Determine the (x, y) coordinate at the center of the cell enclosing the given text.  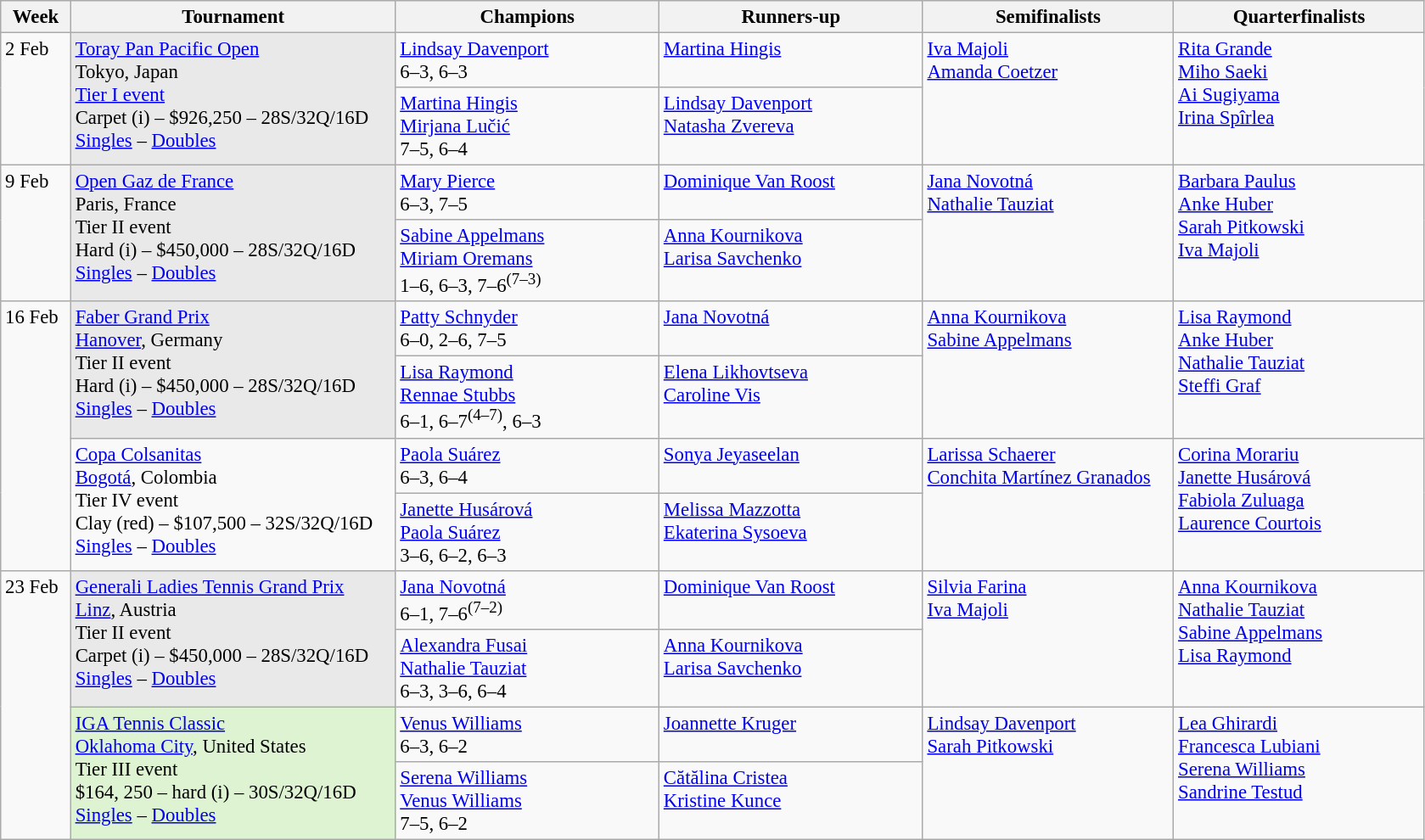
Faber Grand PrixHanover, Germany Tier II event Hard (i) – $450,000 – 28S/32Q/16D Singles – Doubles (233, 370)
Jana Novotná (791, 329)
23 Feb (36, 704)
Rita Grande Miho Saeki Ai Sugiyama Irina Spîrlea (1299, 99)
Lisa Raymond Anke Huber Nathalie Tauziat Steffi Graf (1299, 370)
Martina Hingis Mirjana Lučić 7–5, 6–4 (528, 126)
Jana Novotná6–1, 7–6(7–2) (528, 599)
Sonya Jeyaseelan (791, 465)
16 Feb (36, 436)
Martina Hingis (791, 61)
Elena Likhovtseva Caroline Vis (791, 397)
Barbara Paulus Anke Huber Sarah Pitkowski Iva Majoli (1299, 234)
Venus Williams6–3, 6–2 (528, 735)
Quarterfinalists (1299, 17)
Lindsay Davenport6–3, 6–3 (528, 61)
Semifinalists (1048, 17)
Lindsay Davenport Sarah Pitkowski (1048, 773)
Corina Morariu Janette Husárová Fabiola Zuluaga Laurence Courtois (1299, 504)
Janette Husárová Paola Suárez 3–6, 6–2, 6–3 (528, 532)
Alexandra Fusai Nathalie Tauziat 6–3, 3–6, 6–4 (528, 669)
Joannette Kruger (791, 735)
Mary Pierce6–3, 7–5 (528, 193)
9 Feb (36, 234)
Copa ColsanitasBogotá, Colombia Tier IV event Clay (red) – $107,500 – 32S/32Q/16D Singles – Doubles (233, 504)
Anna Kournikova Nathalie Tauziat Sabine Appelmans Lisa Raymond (1299, 638)
Lindsay Davenport Natasha Zvereva (791, 126)
Tournament (233, 17)
2 Feb (36, 99)
Melissa Mazzotta Ekaterina Sysoeva (791, 532)
Jana Novotná Nathalie Tauziat (1048, 234)
Sabine Appelmans Miriam Oremans 1–6, 6–3, 7–6(7–3) (528, 260)
IGA Tennis ClassicOklahoma City, United States Tier III event $164, 250 – hard (i) – 30S/32Q/16D Singles – Doubles (233, 773)
Cătălina Cristea Kristine Kunce (791, 801)
Silvia Farina Iva Majoli (1048, 638)
Lea Ghirardi Francesca Lubiani Serena Williams Sandrine Testud (1299, 773)
Paola Suárez6–3, 6–4 (528, 465)
Anna Kournikova Sabine Appelmans (1048, 370)
Week (36, 17)
Iva Majoli Amanda Coetzer (1048, 99)
Lisa Raymond Rennae Stubbs 6–1, 6–7(4–7), 6–3 (528, 397)
Toray Pan Pacific OpenTokyo, Japan Tier I event Carpet (i) – $926,250 – 28S/32Q/16D Singles – Doubles (233, 99)
Runners-up (791, 17)
Champions (528, 17)
Patty Schnyder6–0, 2–6, 7–5 (528, 329)
Larissa Schaerer Conchita Martínez Granados (1048, 504)
Open Gaz de FranceParis, France Tier II event Hard (i) – $450,000 – 28S/32Q/16D Singles – Doubles (233, 234)
Serena Williams Venus Williams 7–5, 6–2 (528, 801)
Generali Ladies Tennis Grand PrixLinz, Austria Tier II event Carpet (i) – $450,000 – 28S/32Q/16D Singles – Doubles (233, 638)
